Output the [X, Y] coordinate of the center of the cell containing the given text.  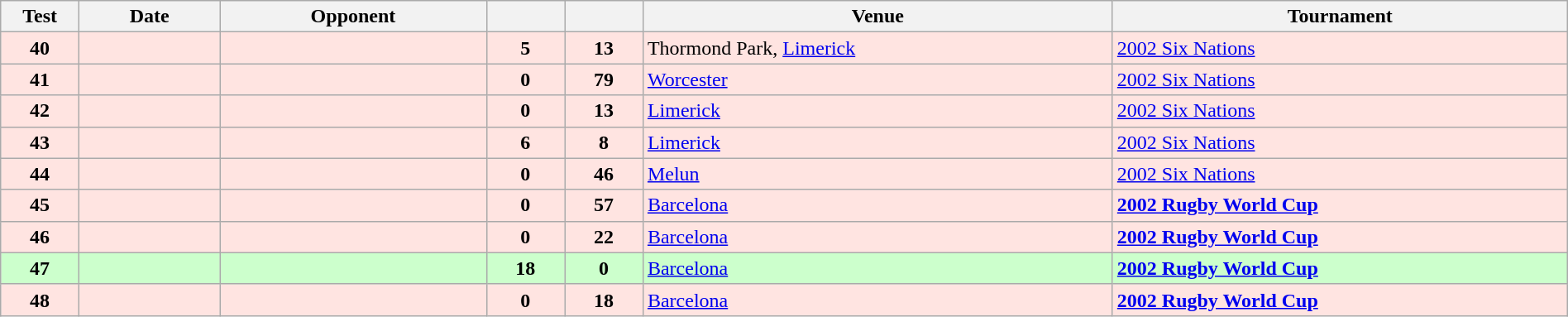
45 [40, 205]
8 [604, 142]
47 [40, 268]
48 [40, 300]
Melun [877, 174]
6 [526, 142]
79 [604, 79]
43 [40, 142]
Tournament [1340, 17]
44 [40, 174]
Worcester [877, 79]
Venue [877, 17]
57 [604, 205]
41 [40, 79]
42 [40, 111]
Test [40, 17]
Thormond Park, Limerick [877, 48]
Date [149, 17]
Opponent [353, 17]
22 [604, 237]
5 [526, 48]
40 [40, 48]
